Pinpoint the cell where the given text exists, returning its (X, Y) midpoint coordinate. 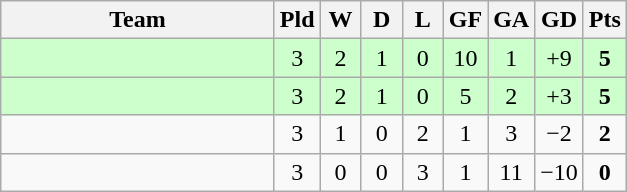
10 (465, 58)
Pts (604, 20)
GD (560, 20)
Pld (297, 20)
11 (512, 172)
−10 (560, 172)
GA (512, 20)
+3 (560, 96)
D (382, 20)
−2 (560, 134)
Team (138, 20)
L (422, 20)
GF (465, 20)
+9 (560, 58)
W (340, 20)
